Search for the cell housing the specified text and yield its [X, Y] center coordinate. 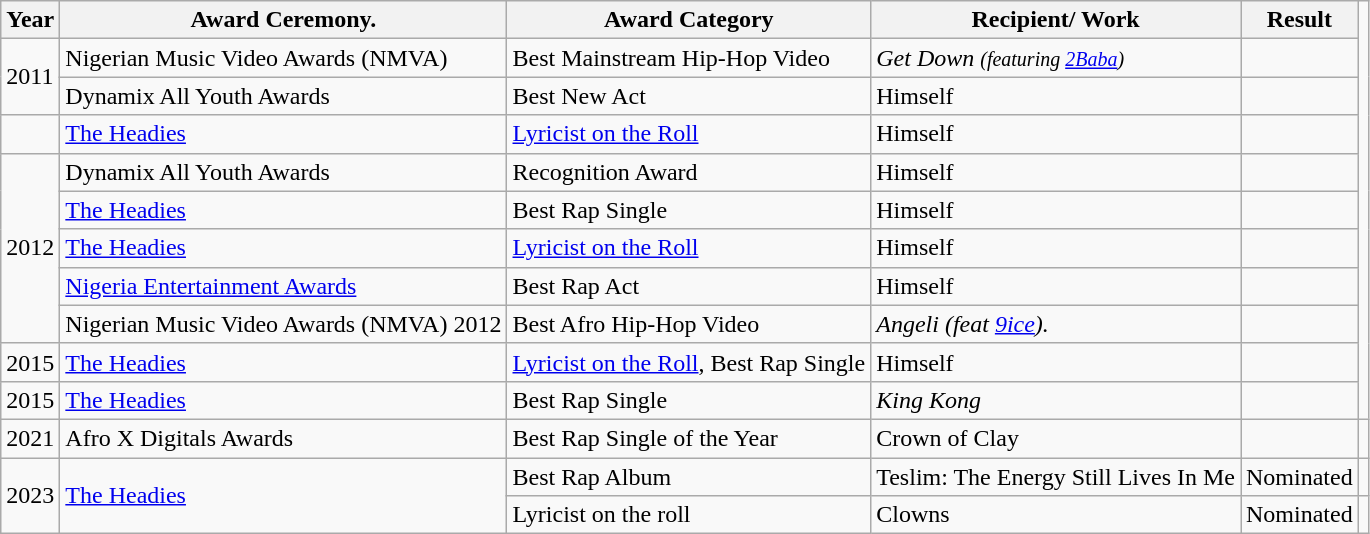
Angeli (feat 9ice). [1056, 324]
Best Rap Album [689, 477]
Best New Act [689, 96]
Best Rap Act [689, 286]
Clowns [1056, 515]
Award Ceremony. [284, 20]
Year [30, 20]
Get Down (featuring 2Baba) [1056, 58]
Nigerian Music Video Awards (NMVA) [284, 58]
2021 [30, 438]
Nigerian Music Video Awards (NMVA) 2012 [284, 324]
Lyricist on the roll [689, 515]
2011 [30, 77]
Recognition Award [689, 172]
Teslim: The Energy Still Lives In Me [1056, 477]
2012 [30, 248]
Recipient/ Work [1056, 20]
Best Mainstream Hip-Hop Video [689, 58]
2023 [30, 496]
Best Rap Single of the Year [689, 438]
Crown of Clay [1056, 438]
King Kong [1056, 400]
Award Category [689, 20]
Best Afro Hip-Hop Video [689, 324]
Result [1299, 20]
Nigeria Entertainment Awards [284, 286]
Lyricist on the Roll, Best Rap Single [689, 362]
Afro X Digitals Awards [284, 438]
